Return the (X, Y) coordinate for the center point of the cell that contains the specified text.  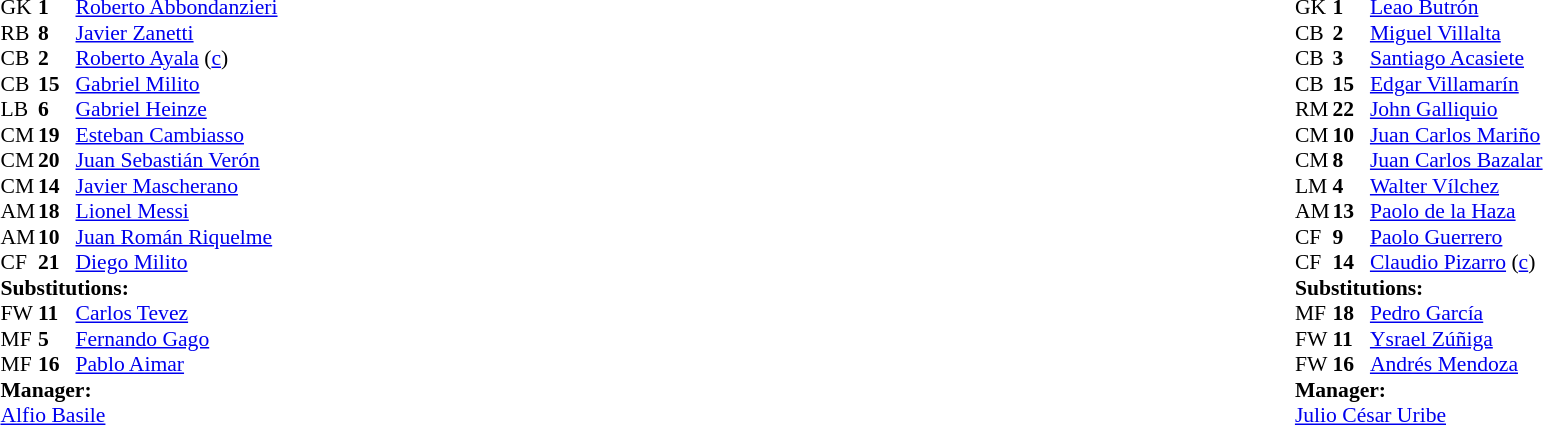
5 (57, 339)
Edgar Villamarín (1456, 84)
Gabriel Heinze (177, 109)
Juan Carlos Mariño (1456, 135)
Miguel Villalta (1456, 33)
22 (1351, 109)
20 (57, 161)
3 (1351, 59)
Gabriel Milito (177, 84)
RB (19, 33)
6 (57, 109)
Roberto Ayala (c) (177, 59)
Lionel Messi (177, 211)
Ysrael Zúñiga (1456, 339)
Javier Zanetti (177, 33)
9 (1351, 237)
19 (57, 135)
RM (1314, 109)
Santiago Acasiete (1456, 59)
Juan Carlos Bazalar (1456, 161)
Juan Román Riquelme (177, 237)
LM (1314, 186)
Juan Sebastián Verón (177, 161)
Paolo de la Haza (1456, 211)
Walter Vílchez (1456, 186)
Claudio Pizarro (c) (1456, 263)
Diego Milito (177, 263)
4 (1351, 186)
21 (57, 263)
Javier Mascherano (177, 186)
13 (1351, 211)
LB (19, 109)
Paolo Guerrero (1456, 237)
John Galliquio (1456, 109)
Andrés Mendoza (1456, 365)
Carlos Tevez (177, 313)
Esteban Cambiasso (177, 135)
Pedro García (1456, 313)
Fernando Gago (177, 339)
Pablo Aimar (177, 365)
